Scan for the cell matching the given text and deliver its (X, Y) coordinate at center. 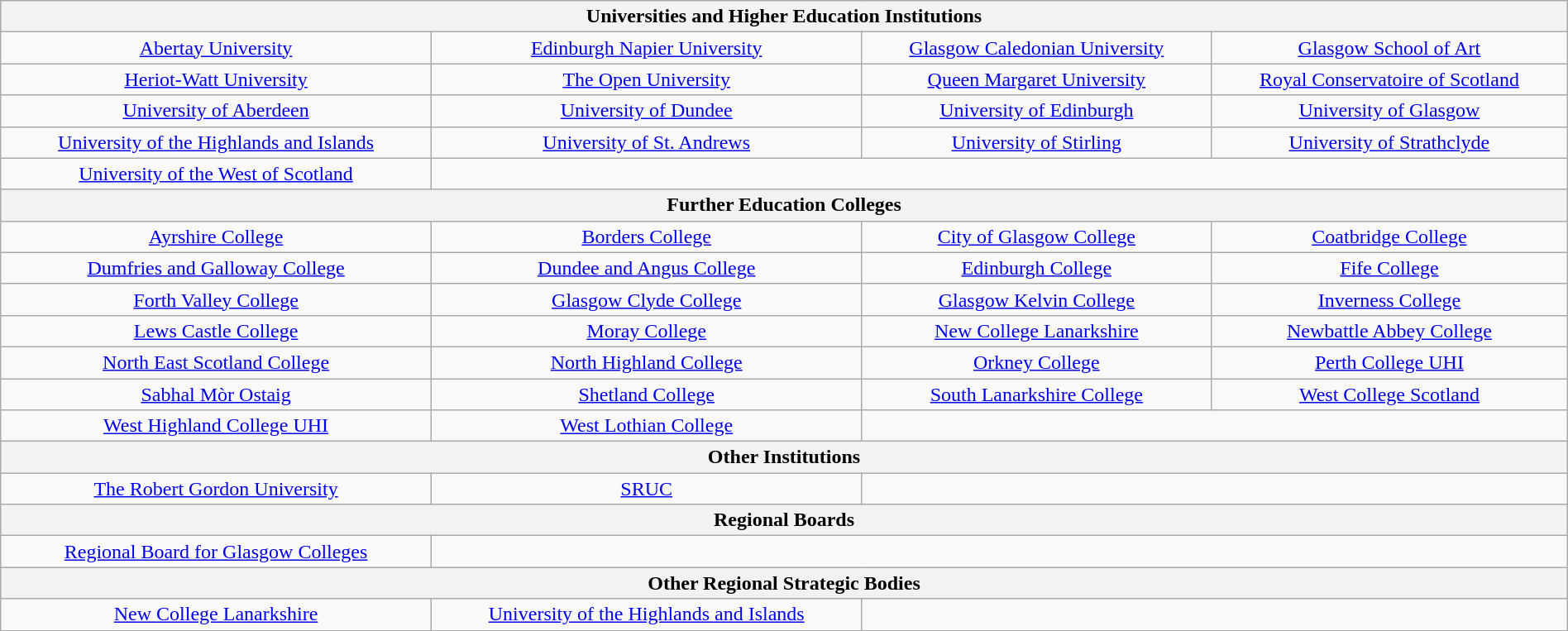
Dundee and Angus College (647, 268)
University of Aberdeen (217, 111)
Glasgow School of Art (1389, 48)
Other Institutions (784, 457)
SRUC (647, 489)
Coatbridge College (1389, 237)
Perth College UHI (1389, 362)
Edinburgh College (1037, 268)
University of Strathclyde (1389, 142)
Borders College (647, 237)
Newbattle Abbey College (1389, 331)
Lews Castle College (217, 331)
North East Scotland College (217, 362)
Queen Margaret University (1037, 79)
West College Scotland (1389, 394)
Forth Valley College (217, 299)
Orkney College (1037, 362)
Sabhal Mòr Ostaig (217, 394)
South Lanarkshire College (1037, 394)
The Open University (647, 79)
Dumfries and Galloway College (217, 268)
Regional Board for Glasgow Colleges (217, 552)
The Robert Gordon University (217, 489)
University of Stirling (1037, 142)
Fife College (1389, 268)
Regional Boards (784, 520)
Glasgow Clyde College (647, 299)
Edinburgh Napier University (647, 48)
University of St. Andrews (647, 142)
Ayrshire College (217, 237)
University of the West of Scotland (217, 174)
Moray College (647, 331)
West Lothian College (647, 426)
Inverness College (1389, 299)
City of Glasgow College (1037, 237)
Other Regional Strategic Bodies (784, 583)
Glasgow Caledonian University (1037, 48)
University of Glasgow (1389, 111)
Heriot-Watt University (217, 79)
Universities and Higher Education Institutions (784, 17)
West Highland College UHI (217, 426)
Further Education Colleges (784, 205)
Shetland College (647, 394)
Royal Conservatoire of Scotland (1389, 79)
Abertay University (217, 48)
Glasgow Kelvin College (1037, 299)
University of Edinburgh (1037, 111)
University of Dundee (647, 111)
North Highland College (647, 362)
